Return [x, y] of the center of cell containing provided text 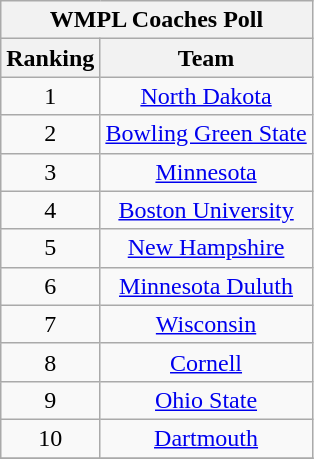
9 [50, 400]
WMPL Coaches Poll [156, 20]
5 [50, 248]
Bowling Green State [206, 134]
Cornell [206, 362]
10 [50, 438]
3 [50, 172]
North Dakota [206, 96]
New Hampshire [206, 248]
Wisconsin [206, 324]
Minnesota Duluth [206, 286]
8 [50, 362]
Boston University [206, 210]
Ranking [50, 58]
Minnesota [206, 172]
4 [50, 210]
Team [206, 58]
1 [50, 96]
7 [50, 324]
Dartmouth [206, 438]
Ohio State [206, 400]
2 [50, 134]
6 [50, 286]
